For the text-containing cell, return its midpoint in (x, y) coordinate format. 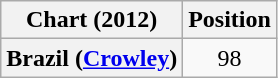
Brazil (Crowley) (92, 58)
Position (230, 20)
98 (230, 58)
Chart (2012) (92, 20)
